Output the [X, Y] coordinate of the center of the cell containing the given text.  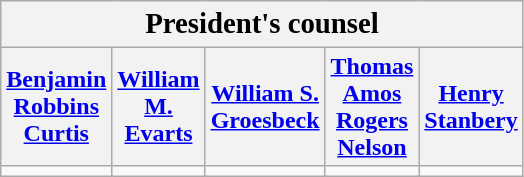
President's counsel [262, 24]
Thomas Amos Rogers Nelson [372, 106]
William M. Evarts [158, 106]
Benjamin Robbins Curtis [56, 106]
William S. Groesbeck [265, 106]
Henry Stanbery [471, 106]
